Provide the [x, y] coordinate of the cell's center where the given text is located.  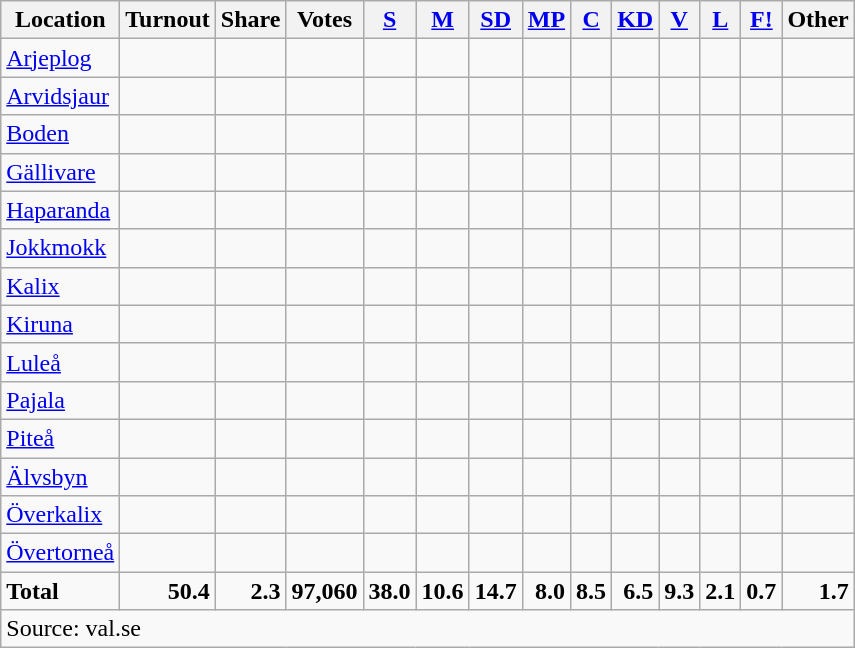
KD [636, 20]
Jokkmokk [60, 248]
Överkalix [60, 515]
8.5 [592, 591]
Source: val.se [428, 629]
8.0 [546, 591]
1.7 [818, 591]
M [442, 20]
Kiruna [60, 324]
14.7 [496, 591]
L [720, 20]
Total [60, 591]
97,060 [324, 591]
Turnout [168, 20]
Haparanda [60, 210]
F! [762, 20]
2.1 [720, 591]
SD [496, 20]
Luleå [60, 362]
Pajala [60, 400]
0.7 [762, 591]
Arvidsjaur [60, 96]
Votes [324, 20]
Share [250, 20]
Location [60, 20]
Boden [60, 134]
MP [546, 20]
10.6 [442, 591]
Kalix [60, 286]
6.5 [636, 591]
Älvsbyn [60, 477]
S [390, 20]
50.4 [168, 591]
Other [818, 20]
Gällivare [60, 172]
Övertorneå [60, 553]
38.0 [390, 591]
2.3 [250, 591]
C [592, 20]
Arjeplog [60, 58]
Piteå [60, 438]
9.3 [680, 591]
V [680, 20]
